Detect which cell encompasses the target text, then output its [x, y] center coordinate. 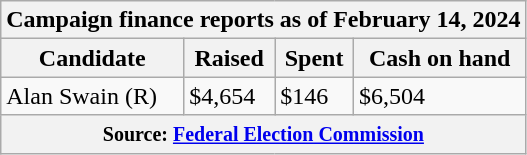
Alan Swain (R) [92, 96]
Source: Federal Election Commission [264, 134]
$146 [314, 96]
Campaign finance reports as of February 14, 2024 [264, 20]
Spent [314, 58]
$4,654 [230, 96]
Raised [230, 58]
Cash on hand [440, 58]
$6,504 [440, 96]
Candidate [92, 58]
